Locate the cell with the specified text and output its (X, Y) center coordinate. 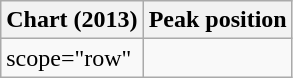
scope="row" (72, 58)
Peak position (218, 20)
Chart (2013) (72, 20)
